Locate the cell with the specified text and output its (X, Y) center coordinate. 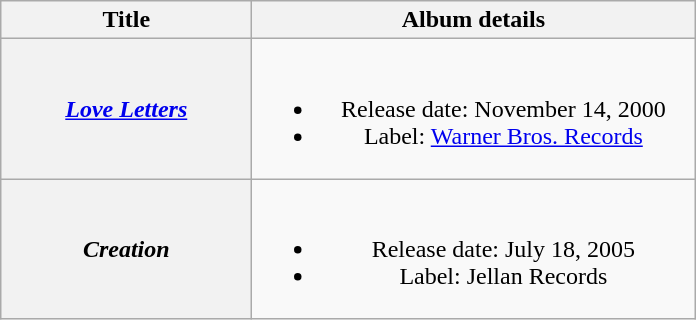
Release date: November 14, 2000Label: Warner Bros. Records (474, 109)
Title (126, 20)
Album details (474, 20)
Release date: July 18, 2005Label: Jellan Records (474, 249)
Love Letters (126, 109)
Creation (126, 249)
